Identify which cell holds the provided text, then report its [X, Y] central coordinate. 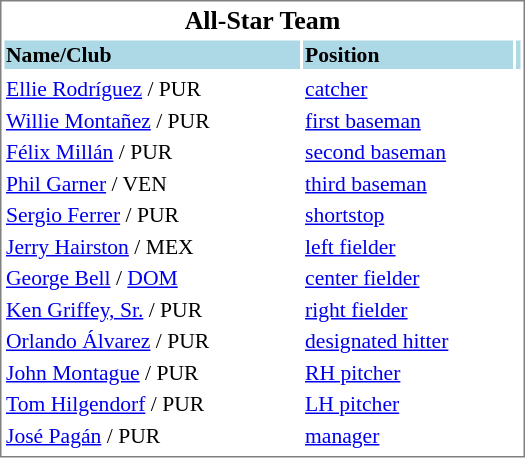
left fielder [409, 246]
All-Star Team [262, 20]
Ellie Rodríguez / PUR [152, 89]
LH pitcher [409, 404]
Name/Club [152, 54]
Phil Garner / VEN [152, 184]
manager [409, 436]
shortstop [409, 215]
second baseman [409, 152]
catcher [409, 89]
José Pagán / PUR [152, 436]
Ken Griffey, Sr. / PUR [152, 310]
first baseman [409, 120]
Willie Montañez / PUR [152, 120]
center fielder [409, 278]
Orlando Álvarez / PUR [152, 341]
third baseman [409, 184]
George Bell / DOM [152, 278]
Position [409, 54]
designated hitter [409, 341]
John Montague / PUR [152, 372]
RH pitcher [409, 372]
right fielder [409, 310]
Sergio Ferrer / PUR [152, 215]
Jerry Hairston / MEX [152, 246]
Tom Hilgendorf / PUR [152, 404]
Félix Millán / PUR [152, 152]
